Pinpoint the cell where the given text exists, returning its [x, y] midpoint coordinate. 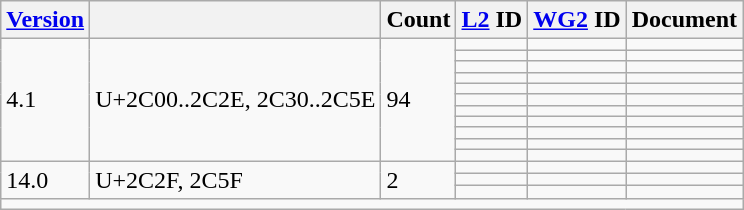
U+2C2F, 2C5F [236, 179]
WG2 ID [577, 20]
Version [46, 20]
2 [418, 179]
4.1 [46, 100]
Count [418, 20]
U+2C00..2C2E, 2C30..2C5E [236, 100]
14.0 [46, 179]
L2 ID [492, 20]
94 [418, 100]
Document [684, 20]
